Find where the given text appears and provide that cell's center as [x, y] coordinate. 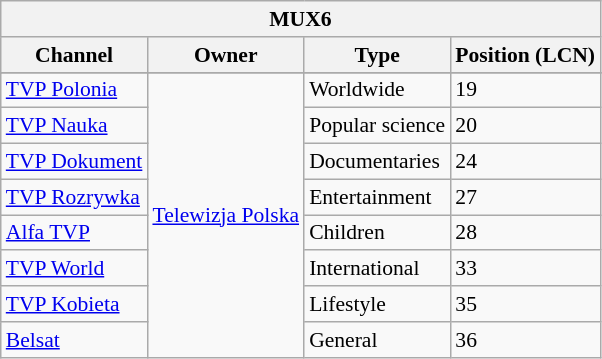
TVP World [74, 269]
MUX6 [300, 19]
TVP Nauka [74, 126]
Type [377, 55]
Children [377, 233]
TVP Dokument [74, 162]
28 [525, 233]
Lifestyle [377, 304]
Belsat [74, 340]
Telewizja Polska [226, 214]
Owner [226, 55]
27 [525, 197]
Entertainment [377, 197]
Alfa TVP [74, 233]
Channel [74, 55]
36 [525, 340]
Popular science [377, 126]
33 [525, 269]
35 [525, 304]
TVP Polonia [74, 90]
Documentaries [377, 162]
Worldwide [377, 90]
20 [525, 126]
TVP Kobieta [74, 304]
Position (LCN) [525, 55]
TVP Rozrywka [74, 197]
General [377, 340]
24 [525, 162]
International [377, 269]
19 [525, 90]
